Search for the cell housing the specified text and yield its [X, Y] center coordinate. 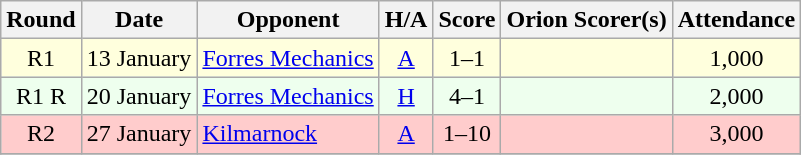
H [406, 96]
4–1 [467, 96]
H/A [406, 20]
Orion Scorer(s) [586, 20]
2,000 [736, 96]
R2 [41, 134]
1,000 [736, 58]
Attendance [736, 20]
R1 R [41, 96]
Score [467, 20]
13 January [139, 58]
Round [41, 20]
R1 [41, 58]
20 January [139, 96]
1–10 [467, 134]
3,000 [736, 134]
Kilmarnock [288, 134]
1–1 [467, 58]
Date [139, 20]
27 January [139, 134]
Opponent [288, 20]
